Capture the cell that displays the provided text and extract its (X, Y) central coordinate. 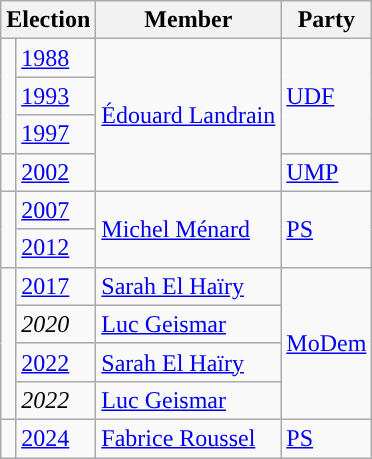
2012 (56, 248)
Fabrice Roussel (188, 438)
2017 (56, 286)
Election (48, 20)
UDF (326, 96)
Michel Ménard (188, 229)
Party (326, 20)
UMP (326, 172)
MoDem (326, 343)
2020 (56, 324)
2024 (56, 438)
2007 (56, 210)
1997 (56, 134)
1988 (56, 58)
Édouard Landrain (188, 115)
2002 (56, 172)
1993 (56, 96)
Member (188, 20)
